Capture the cell that displays the provided text and extract its (x, y) central coordinate. 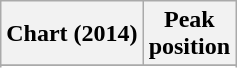
Peakposition (189, 34)
Chart (2014) (72, 34)
